Extract the (x, y) coordinate from the center of the cell holding the provided text.  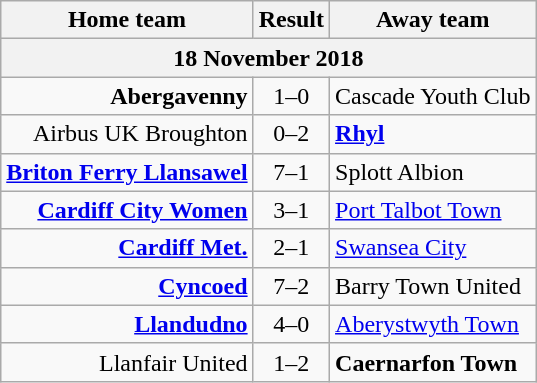
4–0 (291, 324)
2–1 (291, 248)
Briton Ferry Llansawel (127, 172)
Cascade Youth Club (433, 96)
3–1 (291, 210)
Result (291, 20)
Port Talbot Town (433, 210)
Airbus UK Broughton (127, 134)
Rhyl (433, 134)
Barry Town United (433, 286)
1–0 (291, 96)
18 November 2018 (268, 58)
Cardiff Met. (127, 248)
1–2 (291, 362)
7–1 (291, 172)
Aberystwyth Town (433, 324)
7–2 (291, 286)
Away team (433, 20)
Llanfair United (127, 362)
Abergavenny (127, 96)
Swansea City (433, 248)
0–2 (291, 134)
Llandudno (127, 324)
Home team (127, 20)
Cyncoed (127, 286)
Cardiff City Women (127, 210)
Caernarfon Town (433, 362)
Splott Albion (433, 172)
